Pinpoint the cell where the given text exists, returning its (x, y) midpoint coordinate. 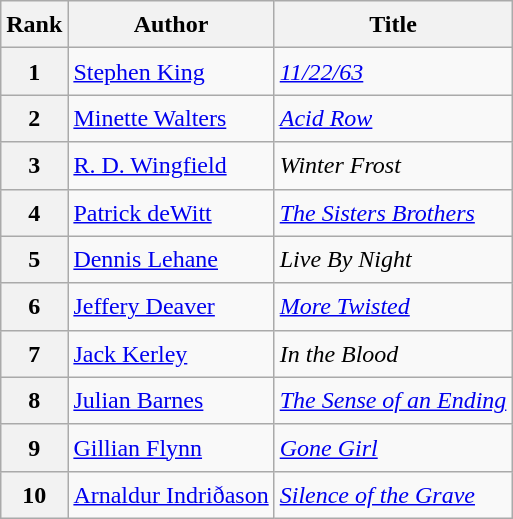
Gone Girl (393, 448)
R. D. Wingfield (171, 166)
Arnaldur Indriðason (171, 494)
6 (34, 306)
Rank (34, 24)
Jack Kerley (171, 354)
Silence of the Grave (393, 494)
7 (34, 354)
5 (34, 260)
Gillian Flynn (171, 448)
Jeffery Deaver (171, 306)
Julian Barnes (171, 400)
1 (34, 72)
4 (34, 212)
11/22/63 (393, 72)
The Sense of an Ending (393, 400)
Stephen King (171, 72)
Acid Row (393, 118)
10 (34, 494)
Title (393, 24)
3 (34, 166)
Dennis Lehane (171, 260)
8 (34, 400)
2 (34, 118)
Winter Frost (393, 166)
The Sisters Brothers (393, 212)
Author (171, 24)
Live By Night (393, 260)
Patrick deWitt (171, 212)
Minette Walters (171, 118)
In the Blood (393, 354)
9 (34, 448)
More Twisted (393, 306)
